Locate the cell with the specified text and output its [x, y] center coordinate. 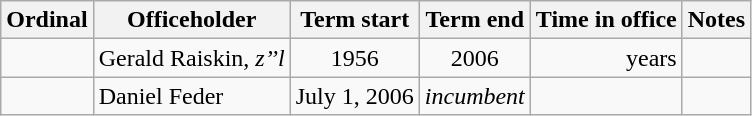
1956 [354, 58]
years [606, 58]
Ordinal [47, 20]
Notes [716, 20]
Term start [354, 20]
Term end [474, 20]
incumbent [474, 96]
Time in office [606, 20]
Officeholder [192, 20]
Daniel Feder [192, 96]
July 1, 2006 [354, 96]
2006 [474, 58]
Gerald Raiskin, z’’l [192, 58]
